Locate the cell with the specified text and output its [X, Y] center coordinate. 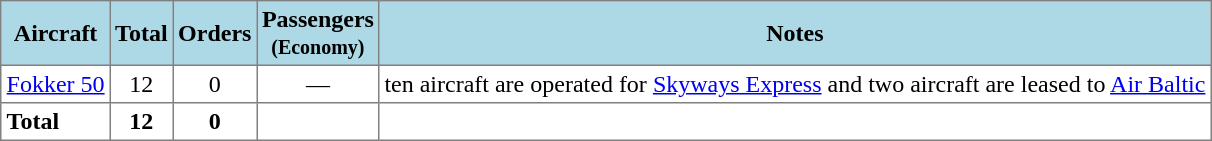
ten aircraft are operated for Skyways Express and two aircraft are leased to Air Baltic [795, 84]
Notes [795, 33]
Fokker 50 [55, 84]
— [318, 84]
Orders [215, 33]
Passengers(Economy) [318, 33]
Aircraft [55, 33]
